Scan for the cell matching the given text and deliver its [x, y] coordinate at center. 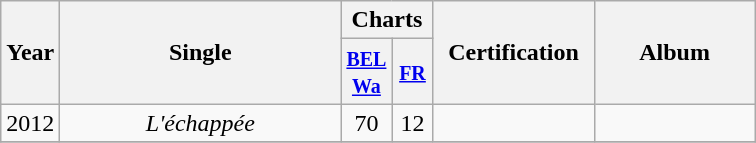
Album [674, 52]
2012 [30, 123]
L'échappée [200, 123]
70 [366, 123]
Single [200, 52]
Year [30, 52]
Certification [514, 52]
FR [412, 72]
Charts [387, 20]
12 [412, 123]
BEL Wa [366, 72]
